Find where the given text appears and provide that cell's center as (X, Y) coordinate. 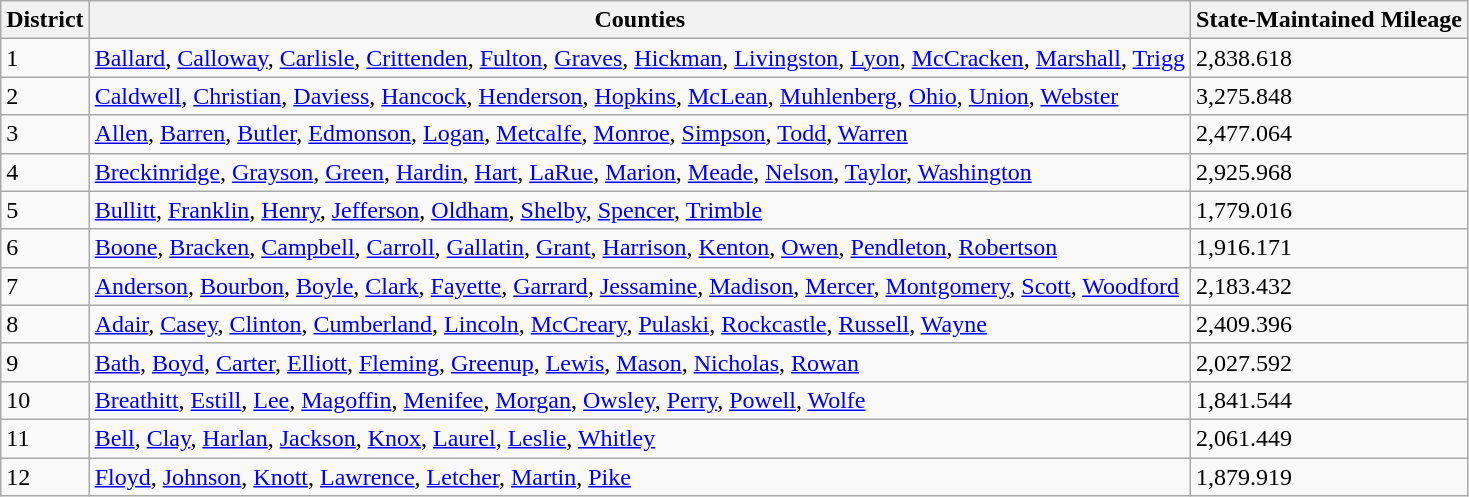
2,925.968 (1330, 172)
Anderson, Bourbon, Boyle, Clark, Fayette, Garrard, Jessamine, Madison, Mercer, Montgomery, Scott, Woodford (640, 286)
9 (45, 362)
2,838.618 (1330, 58)
Boone, Bracken, Campbell, Carroll, Gallatin, Grant, Harrison, Kenton, Owen, Pendleton, Robertson (640, 248)
11 (45, 438)
2,027.592 (1330, 362)
Bell, Clay, Harlan, Jackson, Knox, Laurel, Leslie, Whitley (640, 438)
6 (45, 248)
1,879.919 (1330, 477)
2 (45, 96)
10 (45, 400)
Breckinridge, Grayson, Green, Hardin, Hart, LaRue, Marion, Meade, Nelson, Taylor, Washington (640, 172)
Floyd, Johnson, Knott, Lawrence, Letcher, Martin, Pike (640, 477)
1,779.016 (1330, 210)
Bath, Boyd, Carter, Elliott, Fleming, Greenup, Lewis, Mason, Nicholas, Rowan (640, 362)
Bullitt, Franklin, Henry, Jefferson, Oldham, Shelby, Spencer, Trimble (640, 210)
Caldwell, Christian, Daviess, Hancock, Henderson, Hopkins, McLean, Muhlenberg, Ohio, Union, Webster (640, 96)
1,916.171 (1330, 248)
3 (45, 134)
Breathitt, Estill, Lee, Magoffin, Menifee, Morgan, Owsley, Perry, Powell, Wolfe (640, 400)
Ballard, Calloway, Carlisle, Crittenden, Fulton, Graves, Hickman, Livingston, Lyon, McCracken, Marshall, Trigg (640, 58)
5 (45, 210)
State-Maintained Mileage (1330, 20)
7 (45, 286)
2,477.064 (1330, 134)
Allen, Barren, Butler, Edmonson, Logan, Metcalfe, Monroe, Simpson, Todd, Warren (640, 134)
12 (45, 477)
1 (45, 58)
3,275.848 (1330, 96)
Counties (640, 20)
2,061.449 (1330, 438)
1,841.544 (1330, 400)
District (45, 20)
2,183.432 (1330, 286)
8 (45, 324)
4 (45, 172)
Adair, Casey, Clinton, Cumberland, Lincoln, McCreary, Pulaski, Rockcastle, Russell, Wayne (640, 324)
2,409.396 (1330, 324)
